Pinpoint the cell where the given text exists, returning its (X, Y) midpoint coordinate. 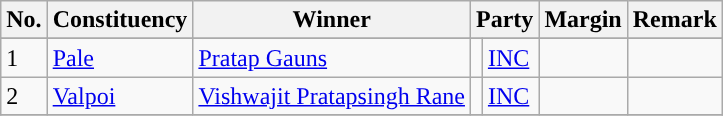
Constituency (120, 20)
Pale (120, 58)
2 (24, 96)
Party (504, 20)
Remark (674, 20)
No. (24, 20)
Pratap Gauns (332, 58)
Vishwajit Pratapsingh Rane (332, 96)
Valpoi (120, 96)
Margin (583, 20)
1 (24, 58)
Winner (332, 20)
